Capture the cell that displays the provided text and extract its (x, y) central coordinate. 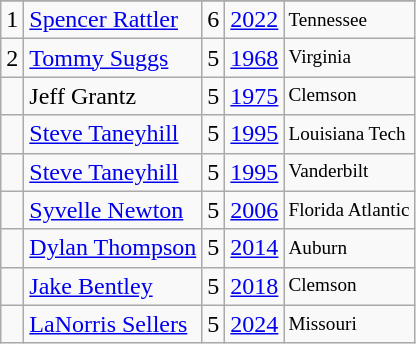
2 (12, 58)
Syvelle Newton (113, 210)
2018 (254, 286)
Tennessee (349, 20)
Dylan Thompson (113, 248)
1 (12, 20)
Auburn (349, 248)
Missouri (349, 324)
2022 (254, 20)
2024 (254, 324)
LaNorris Sellers (113, 324)
1975 (254, 96)
Virginia (349, 58)
Louisiana Tech (349, 134)
2014 (254, 248)
Jeff Grantz (113, 96)
Florida Atlantic (349, 210)
1968 (254, 58)
Spencer Rattler (113, 20)
Jake Bentley (113, 286)
Tommy Suggs (113, 58)
Vanderbilt (349, 172)
6 (214, 20)
2006 (254, 210)
